Detect which cell encompasses the target text, then output its (X, Y) center coordinate. 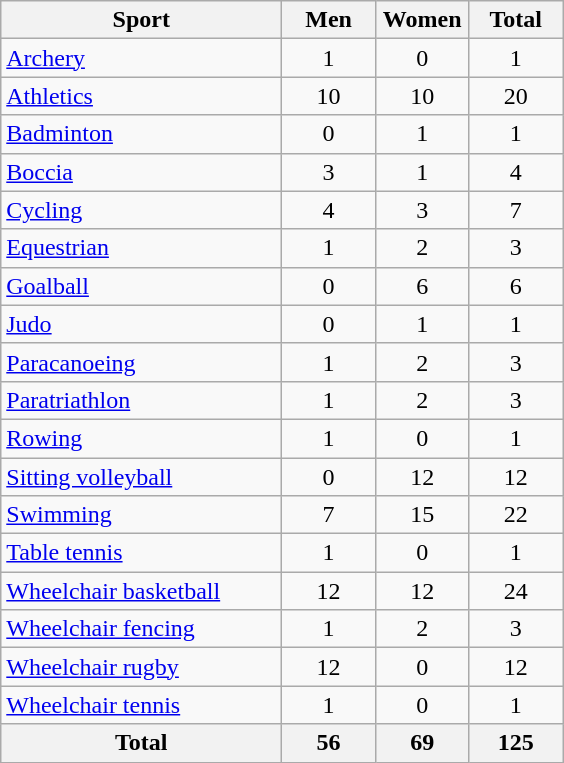
15 (422, 515)
Equestrian (142, 248)
125 (516, 743)
Wheelchair fencing (142, 629)
Judo (142, 324)
Sport (142, 20)
Archery (142, 58)
Boccia (142, 172)
20 (516, 96)
Cycling (142, 210)
22 (516, 515)
Wheelchair rugby (142, 667)
Wheelchair basketball (142, 591)
Paratriathlon (142, 400)
Wheelchair tennis (142, 705)
69 (422, 743)
Rowing (142, 438)
Goalball (142, 286)
Athletics (142, 96)
24 (516, 591)
Sitting volleyball (142, 477)
Paracanoeing (142, 362)
Table tennis (142, 553)
Men (329, 20)
Women (422, 20)
Swimming (142, 515)
56 (329, 743)
Badminton (142, 134)
